From the cell containing the given text, extract its center point as (x, y) coordinate. 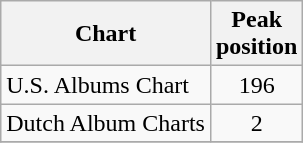
U.S. Albums Chart (106, 85)
Dutch Album Charts (106, 123)
196 (256, 85)
Peakposition (256, 34)
2 (256, 123)
Chart (106, 34)
